Locate the cell with the specified text and output its [x, y] center coordinate. 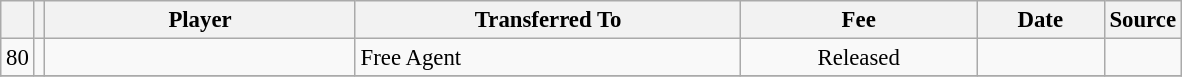
Released [859, 58]
Fee [859, 20]
80 [18, 58]
Player [200, 20]
Date [1040, 20]
Source [1142, 20]
Transferred To [548, 20]
Free Agent [548, 58]
